Locate the cell with the specified text and output its (x, y) center coordinate. 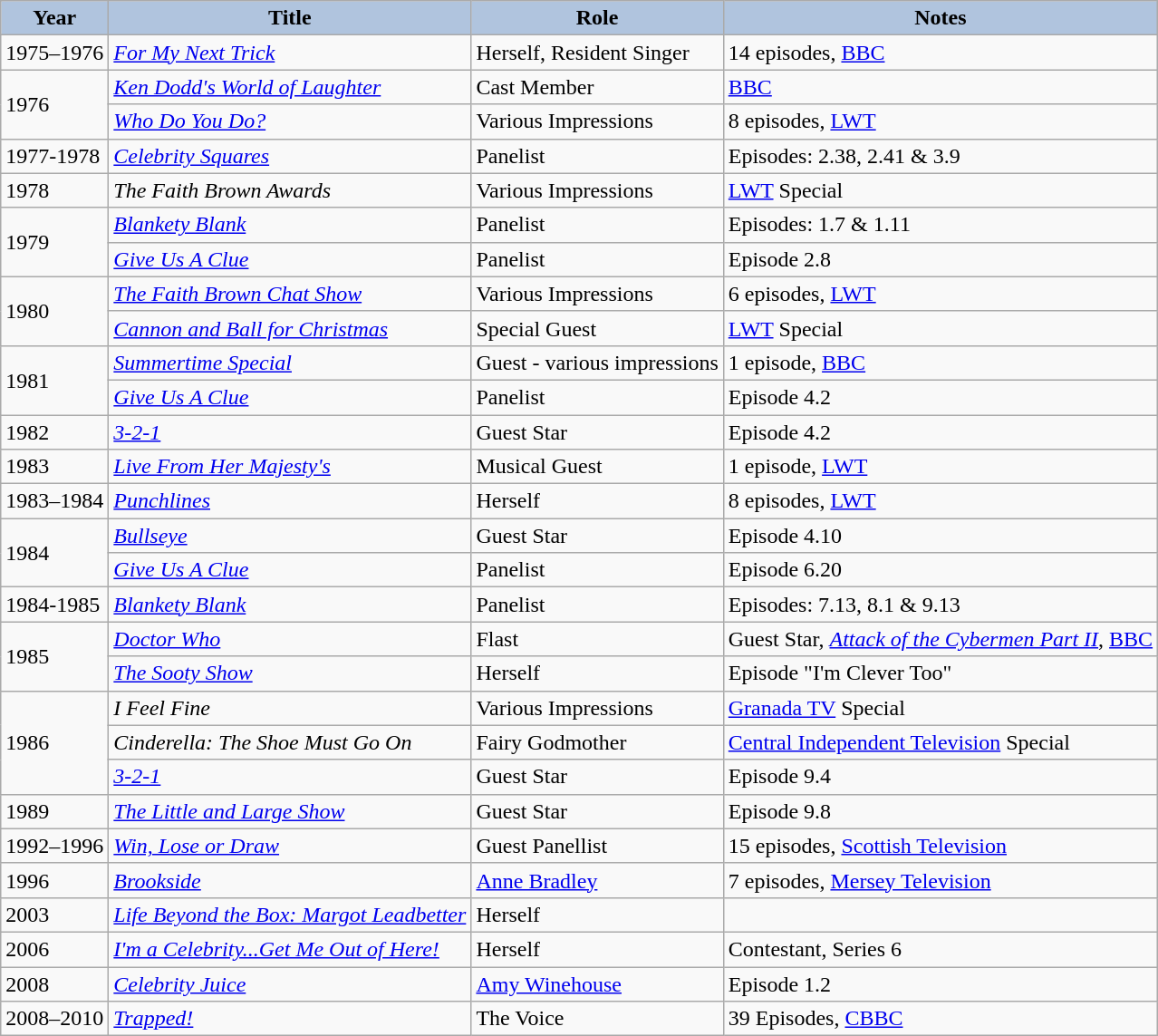
1992–1996 (54, 846)
1996 (54, 880)
Guest Star, Attack of the Cybermen Part II, BBC (941, 639)
2006 (54, 949)
1979 (54, 242)
1980 (54, 311)
I'm a Celebrity...Get Me Out of Here! (290, 949)
1976 (54, 104)
1978 (54, 190)
1 episode, BBC (941, 363)
1989 (54, 811)
Episode 9.4 (941, 777)
Flast (597, 639)
Year (54, 18)
Episode "I'm Clever Too" (941, 673)
1 episode, LWT (941, 467)
1986 (54, 742)
Episodes: 1.7 & 1.11 (941, 225)
Guest Panellist (597, 846)
39 Episodes, CBBC (941, 1019)
2003 (54, 915)
BBC (941, 87)
Cast Member (597, 87)
I Feel Fine (290, 708)
1975–1976 (54, 53)
1985 (54, 656)
Guest - various impressions (597, 363)
The Faith Brown Awards (290, 190)
Anne Bradley (597, 880)
Who Do You Do? (290, 121)
6 episodes, LWT (941, 294)
The Faith Brown Chat Show (290, 294)
Granada TV Special (941, 708)
Trapped! (290, 1019)
Special Guest (597, 328)
The Voice (597, 1019)
Life Beyond the Box: Margot Leadbetter (290, 915)
Cannon and Ball for Christmas (290, 328)
Episode 9.8 (941, 811)
15 episodes, Scottish Television (941, 846)
Bullseye (290, 536)
The Little and Large Show (290, 811)
The Sooty Show (290, 673)
Episode 4.10 (941, 536)
1984 (54, 553)
Contestant, Series 6 (941, 949)
2008–2010 (54, 1019)
Notes (941, 18)
Cinderella: The Shoe Must Go On (290, 742)
Herself, Resident Singer (597, 53)
Celebrity Squares (290, 156)
Episode 6.20 (941, 570)
Episode 2.8 (941, 259)
1983–1984 (54, 501)
14 episodes, BBC (941, 53)
For My Next Trick (290, 53)
Live From Her Majesty's (290, 467)
Amy Winehouse (597, 983)
Episode 1.2 (941, 983)
7 episodes, Mersey Television (941, 880)
Doctor Who (290, 639)
Win, Lose or Draw (290, 846)
1977-1978 (54, 156)
Central Independent Television Special (941, 742)
Celebrity Juice (290, 983)
Episodes: 7.13, 8.1 & 9.13 (941, 605)
Punchlines (290, 501)
Ken Dodd's World of Laughter (290, 87)
1984-1985 (54, 605)
Episodes: 2.38, 2.41 & 3.9 (941, 156)
1982 (54, 432)
Title (290, 18)
Role (597, 18)
Summertime Special (290, 363)
Musical Guest (597, 467)
2008 (54, 983)
1981 (54, 380)
Brookside (290, 880)
1983 (54, 467)
Fairy Godmother (597, 742)
